Determine the [x, y] coordinate at the center of the cell enclosing the given text.  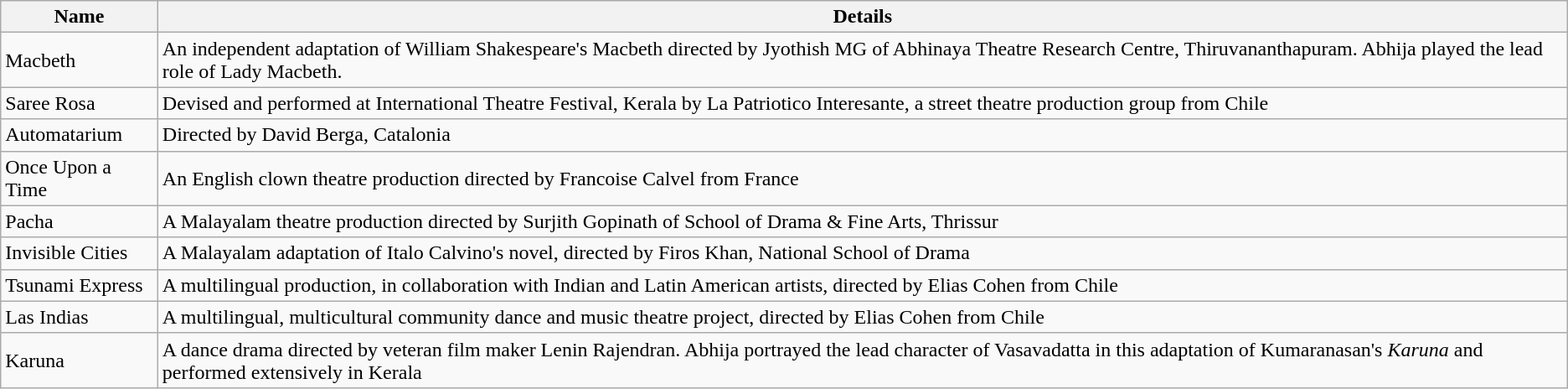
Automatarium [80, 135]
Name [80, 17]
Karuna [80, 360]
Macbeth [80, 60]
Saree Rosa [80, 103]
Tsunami Express [80, 285]
An English clown theatre production directed by Francoise Calvel from France [863, 178]
Pacha [80, 221]
Invisible Cities [80, 253]
A Malayalam theatre production directed by Surjith Gopinath of School of Drama & Fine Arts, Thrissur [863, 221]
Las Indias [80, 317]
Once Upon a Time [80, 178]
A multilingual production, in collaboration with Indian and Latin American artists, directed by Elias Cohen from Chile [863, 285]
Details [863, 17]
A multilingual, multicultural community dance and music theatre project, directed by Elias Cohen from Chile [863, 317]
A Malayalam adaptation of Italo Calvino's novel, directed by Firos Khan, National School of Drama [863, 253]
Devised and performed at International Theatre Festival, Kerala by La Patriotico Interesante, a street theatre production group from Chile [863, 103]
Directed by David Berga, Catalonia [863, 135]
